Locate the cell with the specified text and output its [x, y] center coordinate. 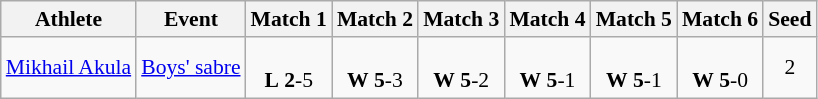
Boys' sabre [190, 68]
W 5-0 [720, 68]
Seed [790, 19]
Mikhail Akula [68, 68]
Match 1 [289, 19]
Event [190, 19]
W 5-2 [461, 68]
Match 2 [375, 19]
2 [790, 68]
W 5-3 [375, 68]
Match 4 [547, 19]
Match 6 [720, 19]
Athlete [68, 19]
Match 5 [634, 19]
Match 3 [461, 19]
L 2-5 [289, 68]
